Pinpoint the cell where the given text exists, returning its [X, Y] midpoint coordinate. 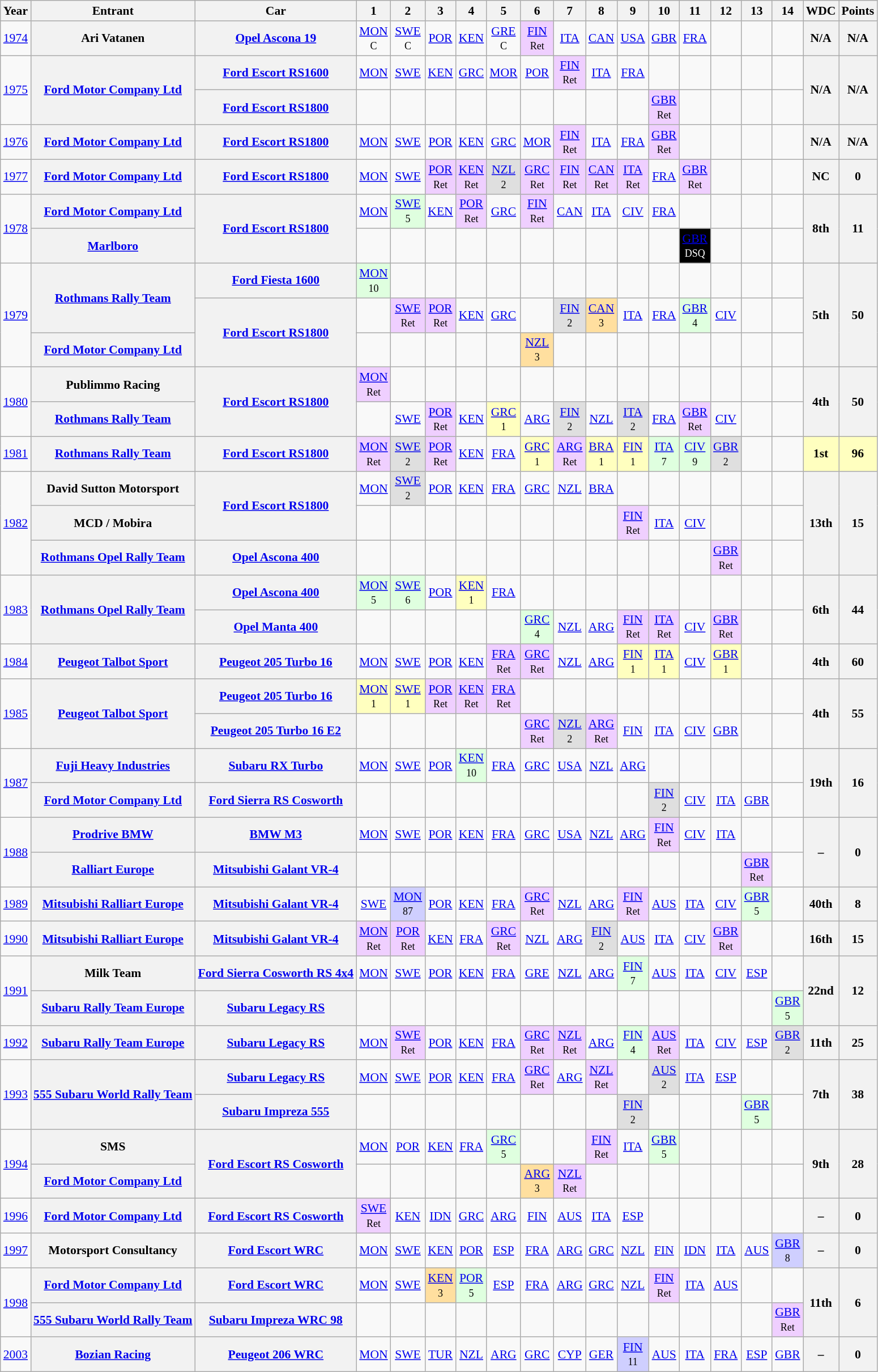
4 [471, 11]
1988 [16, 852]
2 [408, 11]
David Sutton Motorsport [113, 489]
Subaru Impreza 555 [275, 1112]
NC [821, 177]
FIN11 [633, 1354]
1st [821, 453]
1974 [16, 39]
16 [858, 783]
MON1 [374, 696]
13 [757, 11]
FIN7 [633, 974]
1979 [16, 315]
Year [16, 11]
Ford Fiesta 1600 [275, 281]
96 [858, 453]
1991 [16, 991]
1983 [16, 610]
ITA7 [664, 453]
Publimmo Racing [113, 384]
Peugeot 205 Turbo 16 E2 [275, 731]
Opel Manta 400 [275, 627]
MCD / Mobira [113, 524]
Marlboro [113, 246]
1980 [16, 402]
Prodrive BMW [113, 835]
7th [821, 1095]
NZL3 [537, 350]
Ford Sierra Cosworth RS 4x4 [275, 974]
1 [374, 11]
FIN4 [633, 1043]
5th [821, 315]
GRE [537, 974]
SWE6 [408, 593]
KEN10 [471, 765]
GBR1 [726, 662]
1984 [16, 662]
1997 [16, 1250]
Car [275, 11]
1981 [16, 453]
1994 [16, 1164]
8th [821, 228]
Ralliart Europe [113, 869]
19th [821, 783]
1975 [16, 90]
Points [858, 11]
1989 [16, 904]
22nd [821, 991]
2003 [16, 1354]
SMS [113, 1147]
CYP [570, 1354]
38 [858, 1095]
BRA1 [602, 453]
40th [821, 904]
13th [821, 523]
MON87 [408, 904]
Subaru RX Turbo [275, 765]
1976 [16, 142]
GBR4 [696, 315]
GBR8 [787, 1250]
Ford Sierra RS Cosworth [275, 800]
POR5 [471, 1285]
5 [503, 11]
25 [858, 1043]
1977 [16, 177]
55 [858, 713]
1998 [16, 1302]
28 [858, 1164]
60 [858, 662]
GRC4 [537, 627]
1982 [16, 523]
GREC [503, 39]
44 [858, 610]
1985 [16, 713]
7 [570, 11]
1990 [16, 938]
CAN3 [602, 315]
SWEC [408, 39]
1996 [16, 1216]
Bozian Racing [113, 1354]
MON10 [374, 281]
6th [821, 610]
Ari Vatanen [113, 39]
AUS2 [664, 1078]
BRA [602, 489]
Fuji Heavy Industries [113, 765]
TUR [440, 1354]
1993 [16, 1095]
CIV9 [696, 453]
Subaru Impreza WRC 98 [275, 1319]
Peugeot 206 WRC [275, 1354]
9 [633, 11]
GRC5 [503, 1147]
9th [821, 1164]
ITA2 [633, 419]
CANRet [602, 177]
10 [664, 11]
1987 [16, 783]
GBRDSQ [696, 246]
BMW M3 [275, 835]
SWE1 [408, 696]
AUSRet [664, 1043]
KEN1 [471, 593]
14 [787, 11]
ARG3 [537, 1181]
16th [821, 938]
MON5 [374, 593]
MONC [374, 39]
KEN3 [440, 1285]
Motorsport Consultancy [113, 1250]
Entrant [113, 11]
GER [602, 1354]
3 [440, 11]
SWE5 [408, 211]
1992 [16, 1043]
Opel Ascona 19 [275, 39]
1978 [16, 228]
Ford Escort RS1600 [275, 73]
Milk Team [113, 974]
ITA1 [664, 662]
WDC [821, 11]
